Capture the cell that displays the provided text and extract its (X, Y) central coordinate. 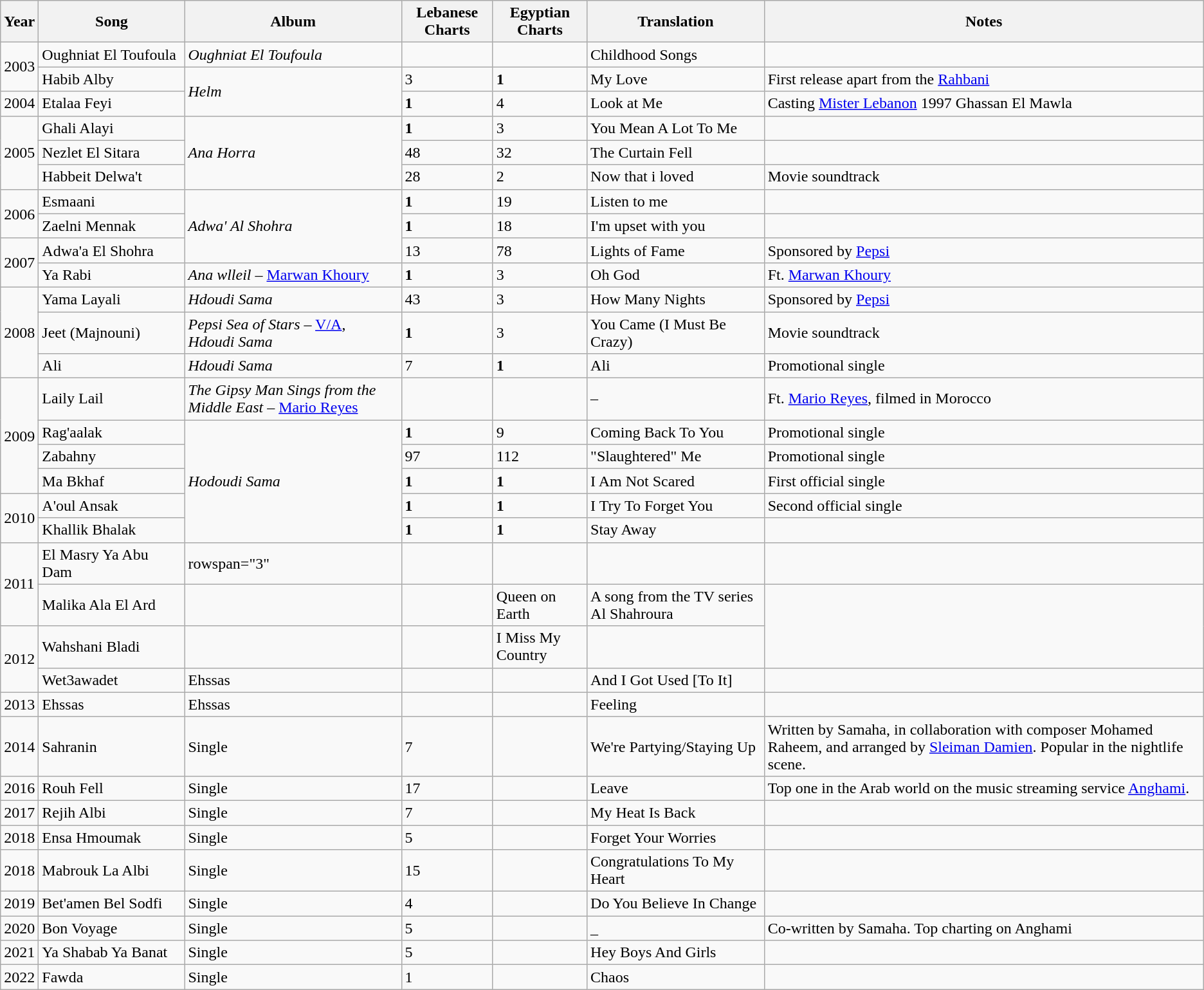
Zaelni Mennak (112, 226)
2008 (19, 332)
A'oul Ansak (112, 506)
2014 (19, 746)
Do You Believe In Change (676, 904)
2007 (19, 262)
Year (19, 22)
78 (540, 250)
Laily Lail (112, 399)
Ya Rabi (112, 275)
Habib Alby (112, 79)
112 (540, 457)
El Masry Ya Abu Dam (112, 564)
You Came (I Must Be Crazy) (676, 332)
Rouh Fell (112, 788)
Notes (984, 22)
Ana Horra (293, 152)
My Heat Is Back (676, 812)
Translation (676, 22)
Second official single (984, 506)
2006 (19, 214)
19 (540, 201)
Top one in the Arab world on the music streaming service Anghami. (984, 788)
2004 (19, 104)
Rejih Albi (112, 812)
Chaos (676, 977)
Album (293, 22)
Bet'amen Bel Sodfi (112, 904)
2009 (19, 436)
Look at Me (676, 104)
Nezlet El Sitara (112, 152)
Stay Away (676, 530)
Ft. Marwan Khoury (984, 275)
Wahshani Bladi (112, 647)
Adwa'a El Shohra (112, 250)
Rag'aalak (112, 432)
Egyptian Charts (540, 22)
2012 (19, 659)
Written by Samaha, in collaboration with composer Mohamed Raheem, and arranged by Sleiman Damien. Popular in the nightlife scene. (984, 746)
13 (447, 250)
Khallik Bhalak (112, 530)
Hodoudi Sama (293, 481)
Wet3awadet (112, 680)
2 (540, 177)
Listen to me (676, 201)
2011 (19, 584)
43 (447, 299)
17 (447, 788)
2017 (19, 812)
2003 (19, 67)
2013 (19, 704)
Lights of Fame (676, 250)
_ (676, 928)
Yama Layali (112, 299)
2019 (19, 904)
Ma Bkhaf (112, 481)
A song from the TV series Al Shahroura (676, 605)
Esmaani (112, 201)
Fawda (112, 977)
Co-written by Samaha. Top charting on Anghami (984, 928)
I Am Not Scared (676, 481)
32 (540, 152)
Mabrouk La Albi (112, 871)
Childhood Songs (676, 55)
Sahranin (112, 746)
Casting Mister Lebanon 1997 Ghassan El Mawla (984, 104)
I Miss My Country (540, 647)
Queen on Earth (540, 605)
rowspan="3" (293, 564)
Pepsi Sea of Stars – V/A,Hdoudi Sama (293, 332)
9 (540, 432)
Feeling (676, 704)
– (676, 399)
Malika Ala El Ard (112, 605)
Leave (676, 788)
My Love (676, 79)
18 (540, 226)
2021 (19, 953)
Ana wlleil – Marwan Khoury (293, 275)
Helm (293, 91)
The Gipsy Man Sings from the Middle East – Mario Reyes (293, 399)
You Mean A Lot To Me (676, 128)
15 (447, 871)
I Try To Forget You (676, 506)
Coming Back To You (676, 432)
97 (447, 457)
Now that i loved (676, 177)
We're Partying/Staying Up (676, 746)
Lebanese Charts (447, 22)
Forget Your Worries (676, 837)
Ya Shabab Ya Banat (112, 953)
Bon Voyage (112, 928)
Ghali Alayi (112, 128)
2020 (19, 928)
Ensa Hmoumak (112, 837)
Zabahny (112, 457)
How Many Nights (676, 299)
2016 (19, 788)
Adwa' Al Shohra (293, 226)
2022 (19, 977)
"Slaughtered" Me (676, 457)
And I Got Used [To It] (676, 680)
Habbeit Delwa't (112, 177)
First official single (984, 481)
Congratulations To My Heart (676, 871)
I'm upset with you (676, 226)
2005 (19, 152)
Oh God (676, 275)
48 (447, 152)
Hey Boys And Girls (676, 953)
The Curtain Fell (676, 152)
28 (447, 177)
2010 (19, 518)
Jeet (Majnouni) (112, 332)
Etalaa Feyi (112, 104)
First release apart from the Rahbani (984, 79)
Song (112, 22)
Ft. Mario Reyes, filmed in Morocco (984, 399)
